Extract the (x, y) coordinate from the center of the cell holding the provided text.  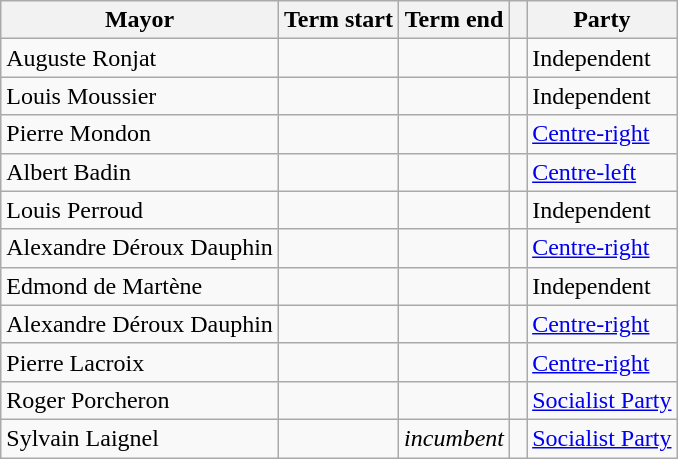
Term start (338, 20)
Pierre Mondon (140, 134)
Roger Porcheron (140, 400)
Edmond de Martène (140, 286)
Term end (454, 20)
Centre-left (602, 172)
Mayor (140, 20)
Albert Badin (140, 172)
Party (602, 20)
Louis Moussier (140, 96)
Louis Perroud (140, 210)
incumbent (454, 438)
Pierre Lacroix (140, 362)
Auguste Ronjat (140, 58)
Sylvain Laignel (140, 438)
